Output the (X, Y) coordinate of the center of the cell containing the given text.  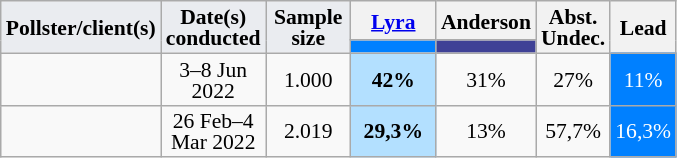
27% (573, 79)
13% (486, 131)
1.000 (308, 79)
57,7% (573, 131)
11% (643, 79)
Date(s) conducted (214, 27)
Abst.Undec. (573, 27)
3–8 Jun 2022 (214, 79)
Pollster/client(s) (81, 27)
31% (486, 79)
Lead (643, 27)
26 Feb–4 Mar 2022 (214, 131)
29,3% (394, 131)
42% (394, 79)
Anderson (486, 20)
16,3% (643, 131)
2.019 (308, 131)
Lyra (394, 20)
Sample size (308, 27)
